From the cell containing the given text, extract its center point as (X, Y) coordinate. 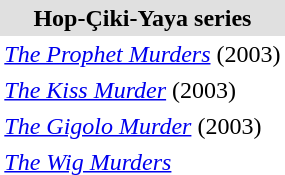
The Gigolo Murder (2003) (142, 126)
The Kiss Murder (2003) (142, 90)
The Prophet Murders (2003) (142, 54)
Hop-Çiki-Yaya series (142, 18)
